For the text-containing cell, return its midpoint in [x, y] coordinate format. 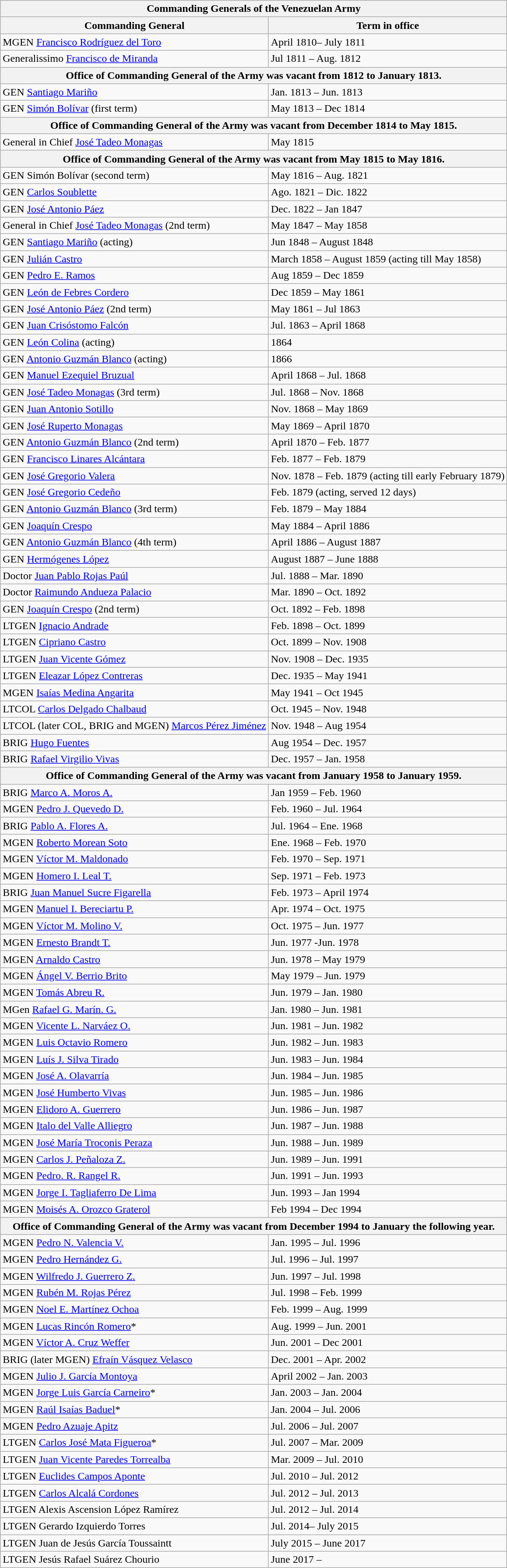
BRIG Hugo Fuentes [134, 743]
Jan. 2003 – Jan. 2004 [388, 1393]
May 1861 – Jul 1863 [388, 309]
May 1869 – April 1870 [388, 425]
Feb. 1877 – Feb. 1879 [388, 459]
GEN Antonio Guzmán Blanco (3rd term) [134, 509]
BRIG Rafael Virgilio Vivas [134, 759]
MGEN Ernesto Brandt T. [134, 942]
Aug. 1999 – Jun. 2001 [388, 1326]
GEN José Antonio Páez (2nd term) [134, 309]
MGEN Ángel V. Berrio Brito [134, 976]
Apr. 1974 – Oct. 1975 [388, 909]
MGEN José A. Olavarría [134, 1076]
Office of Commanding General of the Army was vacant from December 1814 to May 1815. [254, 125]
MGEN Italo del Valle Alliegro [134, 1126]
General in Chief José Tadeo Monagas (2nd term) [134, 226]
Office of Commanding General of the Army was vacant from 1812 to January 1813. [254, 75]
Oct. 1975 – Jun. 1977 [388, 926]
LTGEN Cipriano Castro [134, 642]
Jul. 1863 – April 1868 [388, 326]
LTGEN Ignacio Andrade [134, 626]
Ago. 1821 – Dic. 1822 [388, 192]
Feb. 1898 – Oct. 1899 [388, 626]
GEN José Gregorio Valera [134, 475]
Dec. 1822 – Jan 1847 [388, 209]
Jan. 2004 – Jul. 2006 [388, 1409]
Doctor Juan Pablo Rojas Paúl [134, 576]
LTCOL Carlos Delgado Chalbaud [134, 709]
LTGEN Juan de Jesús García Toussaintt [134, 1543]
Feb. 1999 – Aug. 1999 [388, 1310]
MGEN Luís J. Silva Tirado [134, 1059]
Jun. 2001 – Dec 2001 [388, 1343]
MGEN José Humberto Vivas [134, 1093]
Aug 1859 – Dec 1859 [388, 276]
May 1815 [388, 142]
Jul. 1888 – Mar. 1890 [388, 576]
LTGEN Euclides Campos Aponte [134, 1476]
MGEN Luis Octavio Romero [134, 1043]
Jun. 1993 – Jan 1994 [388, 1193]
MGEN Roberto Morean Soto [134, 842]
Feb. 1970 – Sep. 1971 [388, 859]
March 1858 – August 1859 (acting till May 1858) [388, 259]
Dec. 1957 – Jan. 1958 [388, 759]
Jun. 1983 – Jun. 1984 [388, 1059]
MGEN Víctor A. Cruz Weffer [134, 1343]
Jan 1959 – Feb. 1960 [388, 793]
Generalissimo Francisco de Miranda [134, 59]
MGEN Pedro Hernández G. [134, 1259]
Jul. 2012 – Jul. 2014 [388, 1509]
GEN Simón Bolívar (second term) [134, 175]
May 1979 – Jun. 1979 [388, 976]
Doctor Raimundo Andueza Palacio [134, 592]
GEN Francisco Linares Alcántara [134, 459]
Jul. 1868 – Nov. 1868 [388, 392]
GEN Juan Antonio Sotillo [134, 409]
April 1810– July 1811 [388, 42]
GEN Antonio Guzmán Blanco (4th term) [134, 542]
April 2002 – Jan. 2003 [388, 1376]
May 1816 – Aug. 1821 [388, 175]
Feb. 1879 (acting, served 12 days) [388, 492]
May 1941 – Oct 1945 [388, 692]
MGEN Moisés A. Orozco Graterol [134, 1209]
MGEN Pedro Azuaje Apitz [134, 1426]
Jul 1811 – Aug. 1812 [388, 59]
April 1870 – Feb. 1877 [388, 442]
Jun. 1991 – Jun. 1993 [388, 1176]
Oct. 1945 – Nov. 1948 [388, 709]
GEN León Colina (acting) [134, 342]
MGEN Vicente L. Narváez O. [134, 1026]
LTGEN Alexis Ascension López Ramírez [134, 1509]
Jun. 1979 – Jan. 1980 [388, 992]
LTCOL (later COL, BRIG and MGEN) Marcos Pérez Jiménez [134, 726]
Jul. 1996 – Jul. 1997 [388, 1259]
MGEN Isaías Medina Angarita [134, 692]
Sep. 1971 – Feb. 1973 [388, 876]
Term in office [388, 25]
Feb. 1973 – April 1974 [388, 892]
GEN José Antonio Páez [134, 209]
GEN José Tadeo Monagas (3rd term) [134, 392]
Jul. 2006 – Jul. 2007 [388, 1426]
GEN Julián Castro [134, 259]
GEN Carlos Soublette [134, 192]
Jul. 2014– July 2015 [388, 1526]
GEN Hermógenes López [134, 559]
1866 [388, 359]
Feb. 1879 – May 1884 [388, 509]
BRIG Juan Manuel Sucre Figarella [134, 892]
Feb 1994 – Dec 1994 [388, 1209]
Commanding General [134, 25]
GEN Antonio Guzmán Blanco (acting) [134, 359]
MGEN Arnaldo Castro [134, 959]
MGEN Wilfredo J. Guerrero Z. [134, 1276]
April 1868 – Jul. 1868 [388, 375]
LTGEN Eleazar López Contreras [134, 676]
Office of Commanding General of the Army was vacant from May 1815 to May 1816. [254, 159]
May 1847 – May 1858 [388, 226]
GEN Joaquín Crespo (2nd term) [134, 609]
April 1886 – August 1887 [388, 542]
Jun 1848 – August 1848 [388, 242]
MGEN Elidoro A. Guerrero [134, 1109]
MGen Rafael G. Marín. G. [134, 1009]
Jun. 1989 – Jun. 1991 [388, 1159]
Dec. 2001 – Apr. 2002 [388, 1359]
Nov. 1908 – Dec. 1935 [388, 659]
Nov. 1878 – Feb. 1879 (acting till early February 1879) [388, 475]
MGEN Manuel I. Bereciartu P. [134, 909]
Jan. 1980 – Jun. 1981 [388, 1009]
Nov. 1868 – May 1869 [388, 409]
MGEN Lucas Rincón Romero* [134, 1326]
Aug 1954 – Dec. 1957 [388, 743]
LTGEN Gerardo Izquierdo Torres [134, 1526]
Jun. 1987 – Jun. 1988 [388, 1126]
Jan. 1813 – Jun. 1813 [388, 92]
GEN Manuel Ezequiel Bruzual [134, 375]
Mar. 1890 – Oct. 1892 [388, 592]
Jun. 1986 – Jun. 1987 [388, 1109]
Nov. 1948 – Aug 1954 [388, 726]
GEN Joaquín Crespo [134, 526]
Dec 1859 – May 1861 [388, 292]
LTGEN Jesús Rafael Suárez Chourio [134, 1560]
Oct. 1899 – Nov. 1908 [388, 642]
Jun. 1988 – Jun. 1989 [388, 1143]
Jul. 2010 – Jul. 2012 [388, 1476]
GEN José Gregorio Cedeño [134, 492]
Jul. 2012 – Jul. 2013 [388, 1493]
GEN Pedro E. Ramos [134, 276]
MGEN Tomás Abreu R. [134, 992]
MGEN Jorge I. Tagliaferro De Lima [134, 1193]
Jun. 1984 – Jun. 1985 [388, 1076]
MGEN Víctor M. Maldonado [134, 859]
May 1884 – April 1886 [388, 526]
BRIG Marco A. Moros A. [134, 793]
BRIG Pablo A. Flores A. [134, 826]
GEN Santiago Mariño (acting) [134, 242]
Jul. 1964 – Ene. 1968 [388, 826]
MGEN Carlos J. Peñaloza Z. [134, 1159]
Office of Commanding General of the Army was vacant from January 1958 to January 1959. [254, 776]
Jun. 1982 – Jun. 1983 [388, 1043]
August 1887 – June 1888 [388, 559]
Office of Commanding General of the Army was vacant from December 1994 to January the following year. [254, 1226]
LTGEN Carlos José Mata Figueroa* [134, 1443]
BRIG (later MGEN) Efraín Vásquez Velasco [134, 1359]
General in Chief José Tadeo Monagas [134, 142]
Jun. 1978 – May 1979 [388, 959]
GEN Antonio Guzmán Blanco (2nd term) [134, 442]
MGEN Raúl Isaías Baduel* [134, 1409]
MGEN Jorge Luis García Carneiro* [134, 1393]
MGEN Víctor M. Molino V. [134, 926]
MGEN Pedro. R. Rangel R. [134, 1176]
Jun. 1997 – Jul. 1998 [388, 1276]
Ene. 1968 – Feb. 1970 [388, 842]
Oct. 1892 – Feb. 1898 [388, 609]
MGEN Homero I. Leal T. [134, 876]
MGEN Julio J. García Montoya [134, 1376]
Jul. 1998 – Feb. 1999 [388, 1293]
LTGEN Carlos Alcalá Cordones [134, 1493]
Jun. 1981 – Jun. 1982 [388, 1026]
Dec. 1935 – May 1941 [388, 676]
MGEN José María Troconis Peraza [134, 1143]
GEN Juan Crisóstomo Falcón [134, 326]
LTGEN Juan Vicente Gómez [134, 659]
MGEN Noel E. Martínez Ochoa [134, 1310]
GEN Simón Bolívar (first term) [134, 109]
GEN José Ruperto Monagas [134, 425]
GEN Santiago Mariño [134, 92]
July 2015 – June 2017 [388, 1543]
Commanding Generals of the Venezuelan Army [254, 9]
Jun. 1977 -Jun. 1978 [388, 942]
LTGEN Juan Vicente Paredes Torrealba [134, 1459]
May 1813 – Dec 1814 [388, 109]
MGEN Pedro N. Valencia V. [134, 1242]
1864 [388, 342]
GEN León de Febres Cordero [134, 292]
MGEN Francisco Rodríguez del Toro [134, 42]
Mar. 2009 – Jul. 2010 [388, 1459]
Jan. 1995 – Jul. 1996 [388, 1242]
Feb. 1960 – Jul. 1964 [388, 809]
June 2017 – [388, 1560]
Jul. 2007 – Mar. 2009 [388, 1443]
Jun. 1985 – Jun. 1986 [388, 1093]
MGEN Rubén M. Rojas Pérez [134, 1293]
MGEN Pedro J. Quevedo D. [134, 809]
